Provide the [X, Y] coordinate of the cell's center where the given text is located.  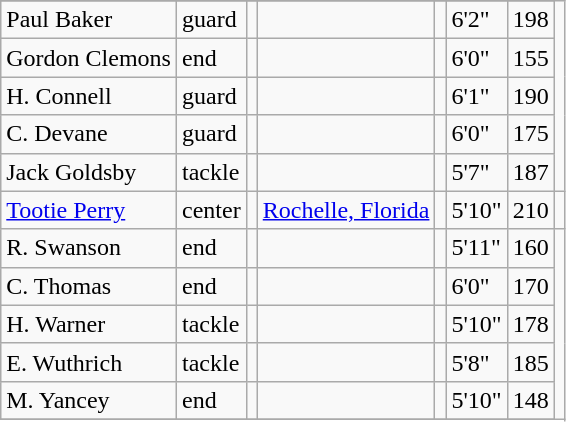
148 [530, 400]
198 [530, 20]
H. Connell [89, 96]
C. Thomas [89, 286]
center [211, 210]
C. Devane [89, 134]
M. Yancey [89, 400]
Jack Goldsby [89, 172]
178 [530, 324]
5'8" [476, 362]
175 [530, 134]
Gordon Clemons [89, 58]
R. Swanson [89, 248]
190 [530, 96]
Tootie Perry [89, 210]
210 [530, 210]
170 [530, 286]
5'7" [476, 172]
185 [530, 362]
6'2" [476, 20]
E. Wuthrich [89, 362]
Paul Baker [89, 20]
155 [530, 58]
H. Warner [89, 324]
6'1" [476, 96]
5'11" [476, 248]
Rochelle, Florida [346, 210]
187 [530, 172]
160 [530, 248]
